Extract the [x, y] coordinate from the center of the cell holding the provided text.  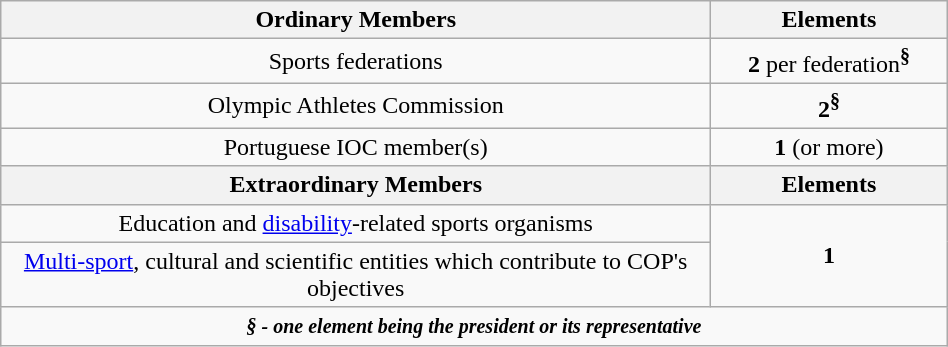
Portuguese IOC member(s) [356, 147]
1 (or more) [830, 147]
1 [830, 256]
2§ [830, 106]
Olympic Athletes Commission [356, 106]
Education and disability-related sports organisms [356, 223]
§ - one element being the president or its representative [474, 326]
Sports federations [356, 62]
Ordinary Members [356, 20]
Extraordinary Members [356, 185]
2 per federation§ [830, 62]
Multi-sport, cultural and scientific entities which contribute to COP's objectives [356, 274]
